Determine the [X, Y] coordinate at the center of the cell enclosing the given text.  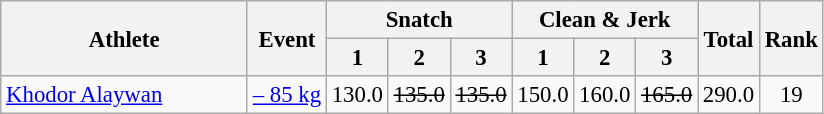
Athlete [124, 38]
160.0 [605, 95]
150.0 [543, 95]
130.0 [357, 95]
Clean & Jerk [605, 20]
Event [286, 38]
Total [729, 38]
165.0 [667, 95]
Snatch [419, 20]
Khodor Alaywan [124, 95]
– 85 kg [286, 95]
290.0 [729, 95]
Rank [791, 38]
19 [791, 95]
